Provide the [x, y] coordinate of the cell's center where the given text is located.  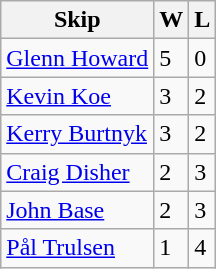
1 [172, 248]
0 [202, 58]
Craig Disher [78, 172]
John Base [78, 210]
5 [172, 58]
W [172, 20]
Glenn Howard [78, 58]
Kevin Koe [78, 96]
Kerry Burtnyk [78, 134]
Skip [78, 20]
4 [202, 248]
Pål Trulsen [78, 248]
L [202, 20]
